Identify which cell holds the provided text, then report its (x, y) central coordinate. 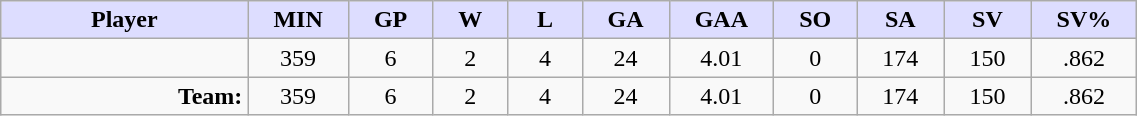
GAA (721, 20)
GP (390, 20)
GA (626, 20)
MIN (298, 20)
W (470, 20)
SV% (1084, 20)
Player (124, 20)
SA (900, 20)
Team: (124, 96)
SO (816, 20)
L (545, 20)
SV (988, 20)
